For the text-containing cell, return its midpoint in [X, Y] coordinate format. 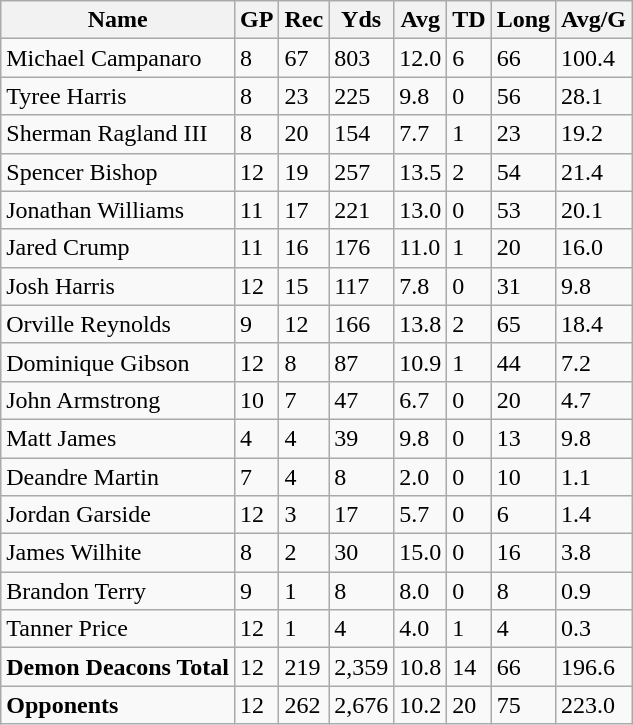
16.0 [594, 248]
Tyree Harris [118, 96]
Avg/G [594, 20]
11.0 [420, 248]
Deandre Martin [118, 477]
6.7 [420, 400]
803 [362, 58]
Name [118, 20]
Tanner Price [118, 629]
39 [362, 438]
Long [523, 20]
Spencer Bishop [118, 172]
Rec [304, 20]
Brandon Terry [118, 591]
Opponents [118, 705]
67 [304, 58]
2,359 [362, 667]
219 [304, 667]
30 [362, 553]
2,676 [362, 705]
18.4 [594, 324]
20.1 [594, 210]
3.8 [594, 553]
13.5 [420, 172]
Josh Harris [118, 286]
10.8 [420, 667]
John Armstrong [118, 400]
117 [362, 286]
Jonathan Williams [118, 210]
GP [256, 20]
47 [362, 400]
75 [523, 705]
225 [362, 96]
7.2 [594, 362]
19 [304, 172]
262 [304, 705]
Orville Reynolds [118, 324]
13 [523, 438]
3 [304, 515]
Yds [362, 20]
Dominique Gibson [118, 362]
7.8 [420, 286]
7.7 [420, 134]
1.4 [594, 515]
Jared Crump [118, 248]
4.0 [420, 629]
Matt James [118, 438]
28.1 [594, 96]
223.0 [594, 705]
44 [523, 362]
166 [362, 324]
87 [362, 362]
Sherman Ragland III [118, 134]
5.7 [420, 515]
196.6 [594, 667]
12.0 [420, 58]
James Wilhite [118, 553]
2.0 [420, 477]
13.0 [420, 210]
56 [523, 96]
54 [523, 172]
15.0 [420, 553]
65 [523, 324]
13.8 [420, 324]
TD [469, 20]
4.7 [594, 400]
100.4 [594, 58]
221 [362, 210]
10.9 [420, 362]
19.2 [594, 134]
10.2 [420, 705]
8.0 [420, 591]
0.3 [594, 629]
257 [362, 172]
0.9 [594, 591]
176 [362, 248]
53 [523, 210]
21.4 [594, 172]
Michael Campanaro [118, 58]
Demon Deacons Total [118, 667]
15 [304, 286]
Avg [420, 20]
31 [523, 286]
Jordan Garside [118, 515]
154 [362, 134]
1.1 [594, 477]
14 [469, 667]
